Return (x, y) of the center of cell containing provided text 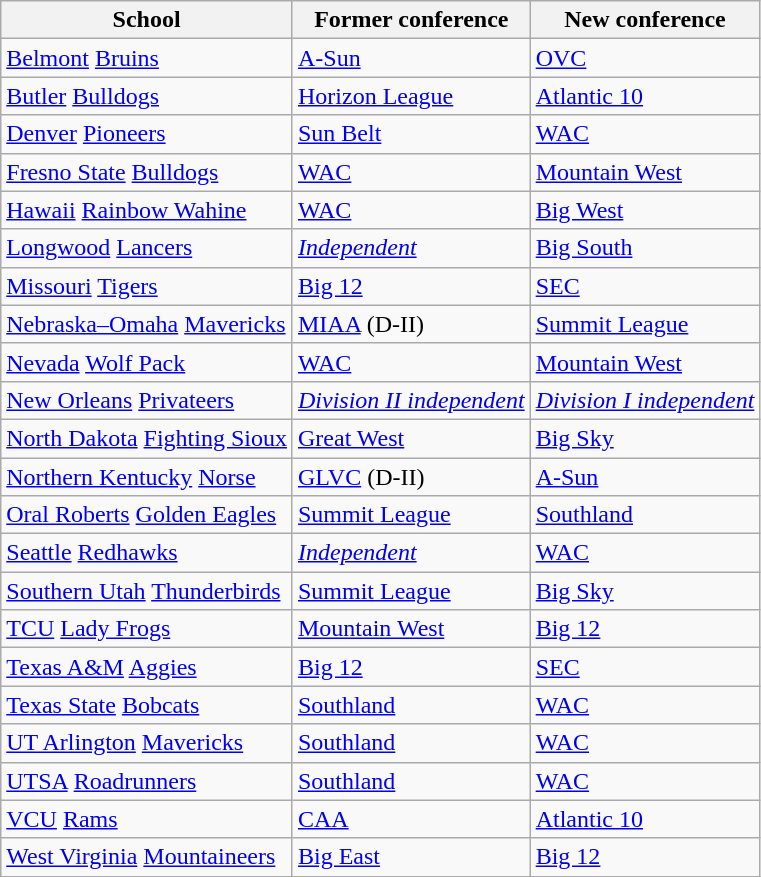
Oral Roberts Golden Eagles (147, 515)
VCU Rams (147, 819)
Sun Belt (411, 134)
Division II independent (411, 400)
West Virginia Mountaineers (147, 857)
Nebraska–Omaha Mavericks (147, 324)
Nevada Wolf Pack (147, 362)
Texas State Bobcats (147, 705)
Butler Bulldogs (147, 96)
Missouri Tigers (147, 286)
Northern Kentucky Norse (147, 477)
Hawaii Rainbow Wahine (147, 210)
Texas A&M Aggies (147, 667)
GLVC (D-II) (411, 477)
Great West (411, 438)
Division I independent (645, 400)
Fresno State Bulldogs (147, 172)
Denver Pioneers (147, 134)
Longwood Lancers (147, 248)
Horizon League (411, 96)
Southern Utah Thunderbirds (147, 591)
TCU Lady Frogs (147, 629)
Former conference (411, 20)
Seattle Redhawks (147, 553)
Big East (411, 857)
Belmont Bruins (147, 58)
Big West (645, 210)
Big South (645, 248)
New Orleans Privateers (147, 400)
UTSA Roadrunners (147, 781)
OVC (645, 58)
UT Arlington Mavericks (147, 743)
CAA (411, 819)
New conference (645, 20)
School (147, 20)
North Dakota Fighting Sioux (147, 438)
MIAA (D-II) (411, 324)
